Return (X, Y) of the center of cell containing provided text 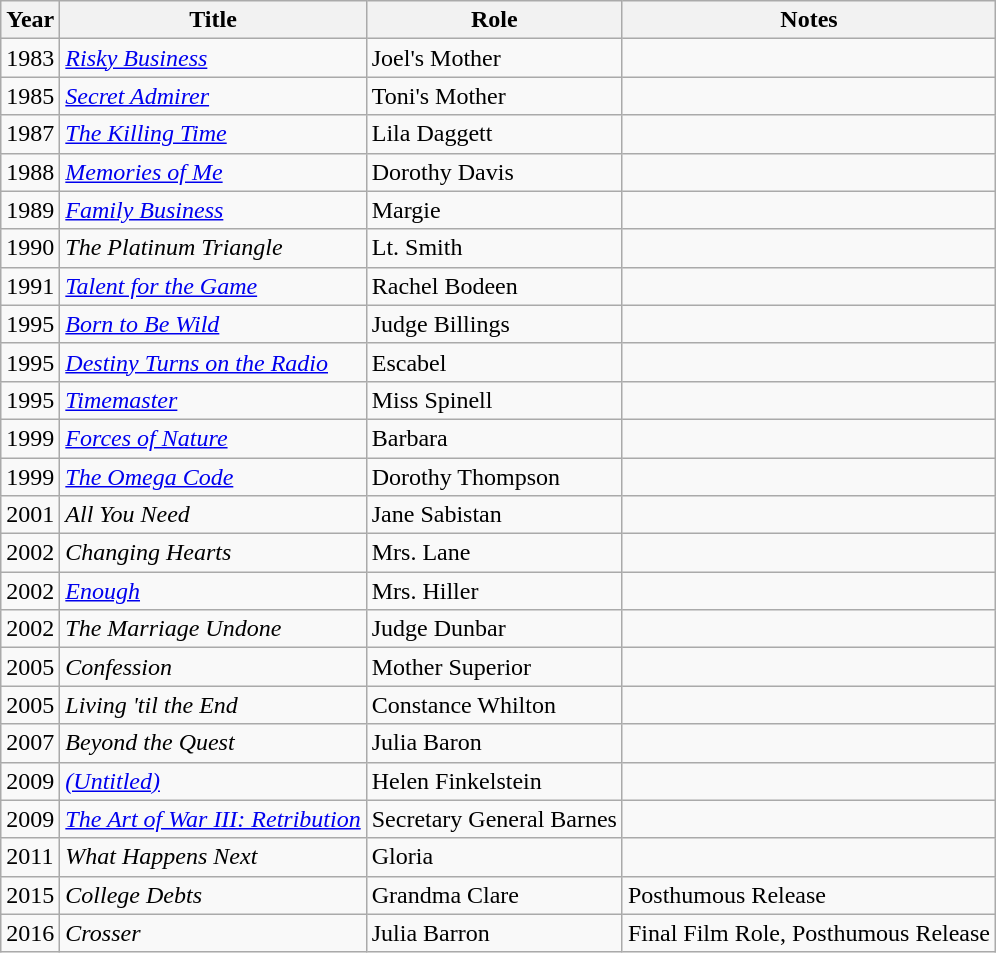
Confession (213, 667)
Constance Whilton (494, 705)
Dorothy Thompson (494, 477)
Enough (213, 591)
1990 (30, 248)
Title (213, 20)
Forces of Nature (213, 438)
1988 (30, 172)
Julia Barron (494, 933)
1989 (30, 210)
Jane Sabistan (494, 515)
Toni's Mother (494, 96)
Posthumous Release (808, 895)
College Debts (213, 895)
1983 (30, 58)
Mrs. Lane (494, 553)
Mother Superior (494, 667)
Judge Dunbar (494, 629)
Year (30, 20)
Helen Finkelstein (494, 781)
Lt. Smith (494, 248)
Dorothy Davis (494, 172)
Notes (808, 20)
Rachel Bodeen (494, 286)
Escabel (494, 362)
The Art of War III: Retribution (213, 819)
Gloria (494, 857)
Crosser (213, 933)
2007 (30, 743)
2016 (30, 933)
Risky Business (213, 58)
Beyond the Quest (213, 743)
Secret Admirer (213, 96)
Timemaster (213, 400)
Changing Hearts (213, 553)
Grandma Clare (494, 895)
1987 (30, 134)
Mrs. Hiller (494, 591)
Talent for the Game (213, 286)
What Happens Next (213, 857)
Miss Spinell (494, 400)
The Killing Time (213, 134)
The Platinum Triangle (213, 248)
Judge Billings (494, 324)
The Marriage Undone (213, 629)
All You Need (213, 515)
Final Film Role, Posthumous Release (808, 933)
Memories of Me (213, 172)
2011 (30, 857)
2001 (30, 515)
(Untitled) (213, 781)
1985 (30, 96)
Role (494, 20)
Born to Be Wild (213, 324)
Julia Baron (494, 743)
Family Business (213, 210)
Living 'til the End (213, 705)
Barbara (494, 438)
Destiny Turns on the Radio (213, 362)
Lila Daggett (494, 134)
1991 (30, 286)
Joel's Mother (494, 58)
The Omega Code (213, 477)
Secretary General Barnes (494, 819)
2015 (30, 895)
Margie (494, 210)
